Return the (x, y) coordinate for the center point of the cell that contains the specified text.  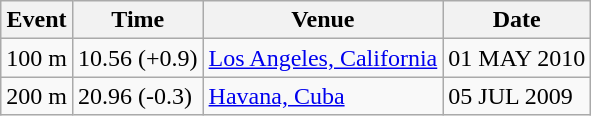
Date (517, 20)
Los Angeles, California (323, 58)
20.96 (-0.3) (138, 96)
Time (138, 20)
01 MAY 2010 (517, 58)
10.56 (+0.9) (138, 58)
100 m (37, 58)
Havana, Cuba (323, 96)
05 JUL 2009 (517, 96)
200 m (37, 96)
Venue (323, 20)
Event (37, 20)
